Pinpoint the cell where the given text exists, returning its (X, Y) midpoint coordinate. 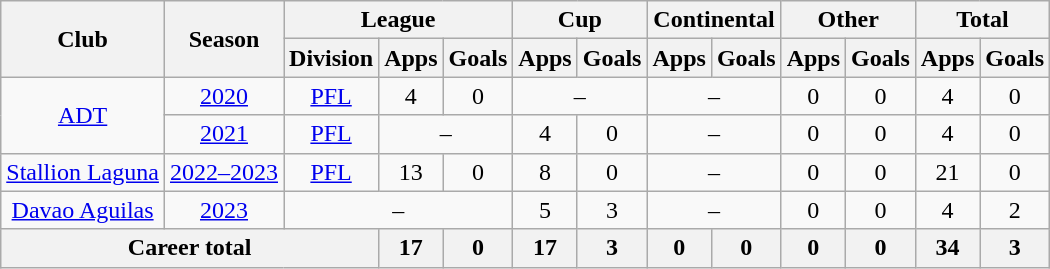
Continental (714, 20)
5 (545, 210)
2023 (224, 210)
2021 (224, 134)
Career total (190, 248)
Other (848, 20)
ADT (83, 115)
34 (947, 248)
Division (332, 58)
League (398, 20)
13 (411, 172)
21 (947, 172)
2 (1015, 210)
Club (83, 39)
2022–2023 (224, 172)
Total (982, 20)
Cup (580, 20)
Season (224, 39)
Davao Aguilas (83, 210)
8 (545, 172)
2020 (224, 96)
Stallion Laguna (83, 172)
